Identify which cell holds the provided text, then report its (X, Y) central coordinate. 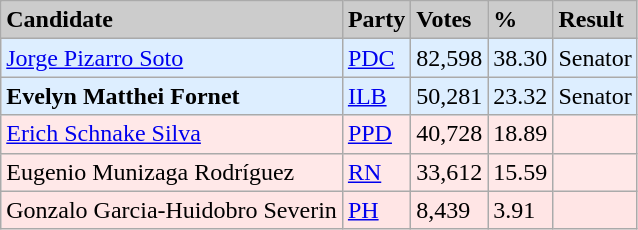
PDC (376, 58)
Erich Schnake Silva (172, 134)
Party (376, 20)
Candidate (172, 20)
50,281 (450, 96)
Evelyn Matthei Fornet (172, 96)
40,728 (450, 134)
15.59 (520, 172)
33,612 (450, 172)
38.30 (520, 58)
3.91 (520, 210)
Eugenio Munizaga Rodríguez (172, 172)
18.89 (520, 134)
Result (595, 20)
RN (376, 172)
8,439 (450, 210)
Jorge Pizarro Soto (172, 58)
PPD (376, 134)
% (520, 20)
PH (376, 210)
23.32 (520, 96)
Votes (450, 20)
Gonzalo Garcia-Huidobro Severin (172, 210)
82,598 (450, 58)
ILB (376, 96)
